Locate the cell with the specified text and output its (x, y) center coordinate. 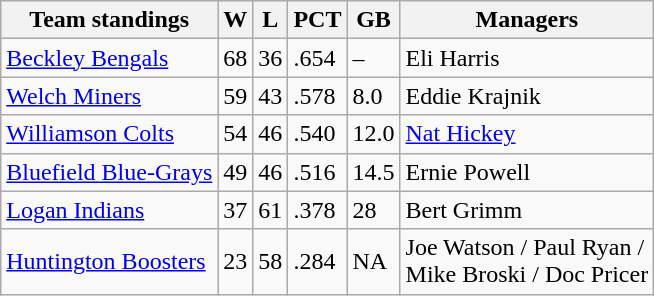
.654 (318, 58)
68 (236, 58)
Logan Indians (110, 210)
Bluefield Blue-Grays (110, 172)
Nat Hickey (527, 134)
14.5 (374, 172)
.378 (318, 210)
49 (236, 172)
12.0 (374, 134)
Eddie Krajnik (527, 96)
23 (236, 262)
Managers (527, 20)
Huntington Boosters (110, 262)
Team standings (110, 20)
37 (236, 210)
Williamson Colts (110, 134)
Welch Miners (110, 96)
58 (270, 262)
Bert Grimm (527, 210)
W (236, 20)
8.0 (374, 96)
61 (270, 210)
Eli Harris (527, 58)
43 (270, 96)
Ernie Powell (527, 172)
.578 (318, 96)
– (374, 58)
59 (236, 96)
Joe Watson / Paul Ryan / Mike Broski / Doc Pricer (527, 262)
.540 (318, 134)
28 (374, 210)
36 (270, 58)
54 (236, 134)
GB (374, 20)
NA (374, 262)
L (270, 20)
.284 (318, 262)
PCT (318, 20)
.516 (318, 172)
Beckley Bengals (110, 58)
